Output the [X, Y] coordinate of the center of the cell containing the given text.  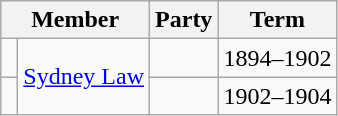
Term [278, 20]
Member [76, 20]
1902–1904 [278, 96]
1894–1902 [278, 58]
Party [184, 20]
Sydney Law [84, 77]
